Output the (x, y) coordinate of the center of the cell containing the given text.  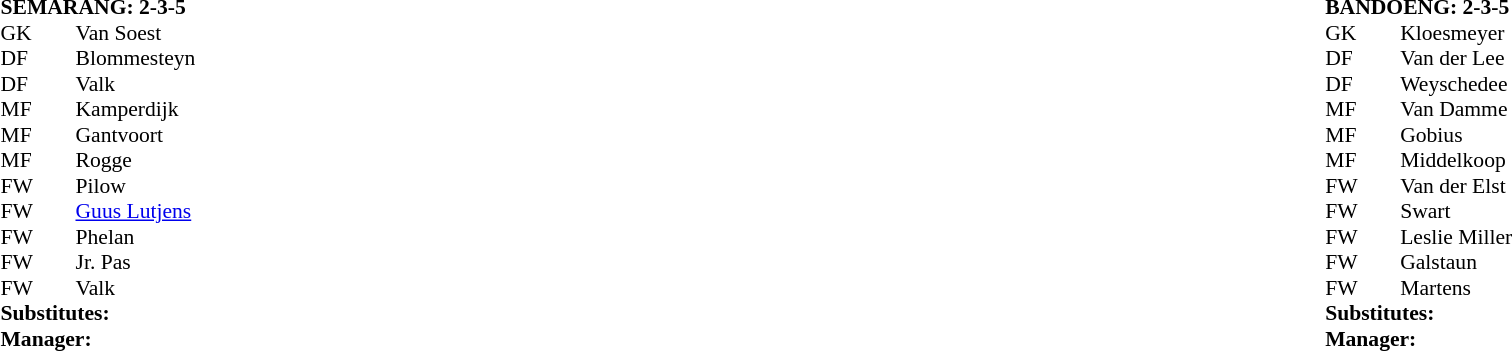
Pilow (136, 186)
Kloesmeyer (1456, 33)
Kamperdĳk (136, 109)
Middelkoop (1456, 161)
Van Soest (136, 33)
Leslie Miller (1456, 237)
Gantvoort (136, 135)
Jr. Pas (136, 263)
Galstaun (1456, 263)
Weyschedee (1456, 84)
Gobius (1456, 135)
Swart (1456, 211)
Blommesteyn (136, 59)
Phelan (136, 237)
Rogge (136, 161)
Van Damme (1456, 109)
Guus Lutjens (136, 211)
Van der Lee (1456, 59)
Van der Elst (1456, 186)
Martens (1456, 288)
